Search for the cell housing the specified text and yield its (X, Y) center coordinate. 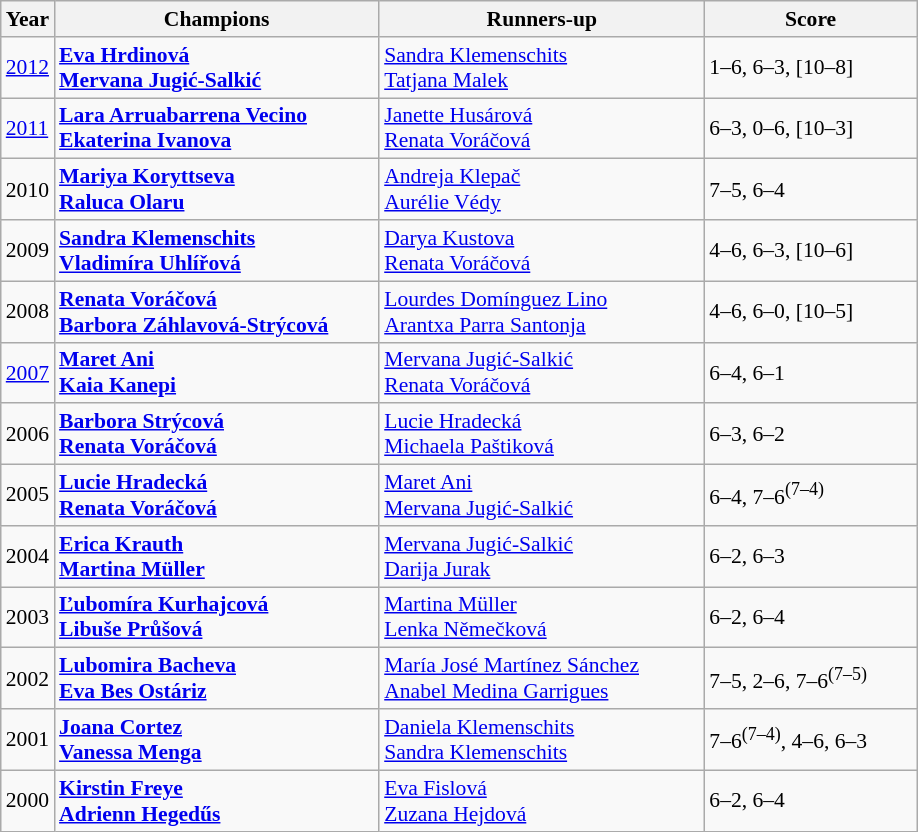
Score (810, 19)
6–3, 6–2 (810, 434)
Erica Krauth Martina Müller (216, 556)
7–5, 2–6, 7–6(7–5) (810, 678)
Barbora Strýcová Renata Voráčová (216, 434)
2007 (28, 372)
2003 (28, 618)
Janette Husárová Renata Voráčová (542, 128)
Martina Müller Lenka Němečková (542, 618)
2009 (28, 250)
2012 (28, 68)
Joana Cortez Vanessa Menga (216, 740)
Ľubomíra Kurhajcová Libuše Průšová (216, 618)
4–6, 6–0, [10–5] (810, 312)
Year (28, 19)
2001 (28, 740)
Lourdes Domínguez Lino Arantxa Parra Santonja (542, 312)
1–6, 6–3, [10–8] (810, 68)
Lubomira Bacheva Eva Bes Ostáriz (216, 678)
2011 (28, 128)
2008 (28, 312)
2005 (28, 496)
2010 (28, 190)
Eva Fislová Zuzana Hejdová (542, 800)
Renata Voráčová Barbora Záhlavová-Strýcová (216, 312)
Sandra Klemenschits Tatjana Malek (542, 68)
2002 (28, 678)
Mervana Jugić-Salkić Renata Voráčová (542, 372)
Maret Ani Kaia Kanepi (216, 372)
2004 (28, 556)
7–6(7–4), 4–6, 6–3 (810, 740)
Sandra Klemenschits Vladimíra Uhlířová (216, 250)
Lucie Hradecká Renata Voráčová (216, 496)
7–5, 6–4 (810, 190)
Maret Ani Mervana Jugić-Salkić (542, 496)
Eva Hrdinová Mervana Jugić-Salkić (216, 68)
Darya Kustova Renata Voráčová (542, 250)
Mariya Koryttseva Raluca Olaru (216, 190)
2006 (28, 434)
6–2, 6–3 (810, 556)
Lara Arruabarrena Vecino Ekaterina Ivanova (216, 128)
4–6, 6–3, [10–6] (810, 250)
6–4, 7–6(7–4) (810, 496)
Runners-up (542, 19)
2000 (28, 800)
Kirstin Freye Adrienn Hegedűs (216, 800)
Champions (216, 19)
6–4, 6–1 (810, 372)
Daniela Klemenschits Sandra Klemenschits (542, 740)
Lucie Hradecká Michaela Paštiková (542, 434)
6–3, 0–6, [10–3] (810, 128)
Mervana Jugić-Salkić Darija Jurak (542, 556)
María José Martínez Sánchez Anabel Medina Garrigues (542, 678)
Andreja Klepač Aurélie Védy (542, 190)
